Output the [X, Y] coordinate of the center of the cell containing the given text.  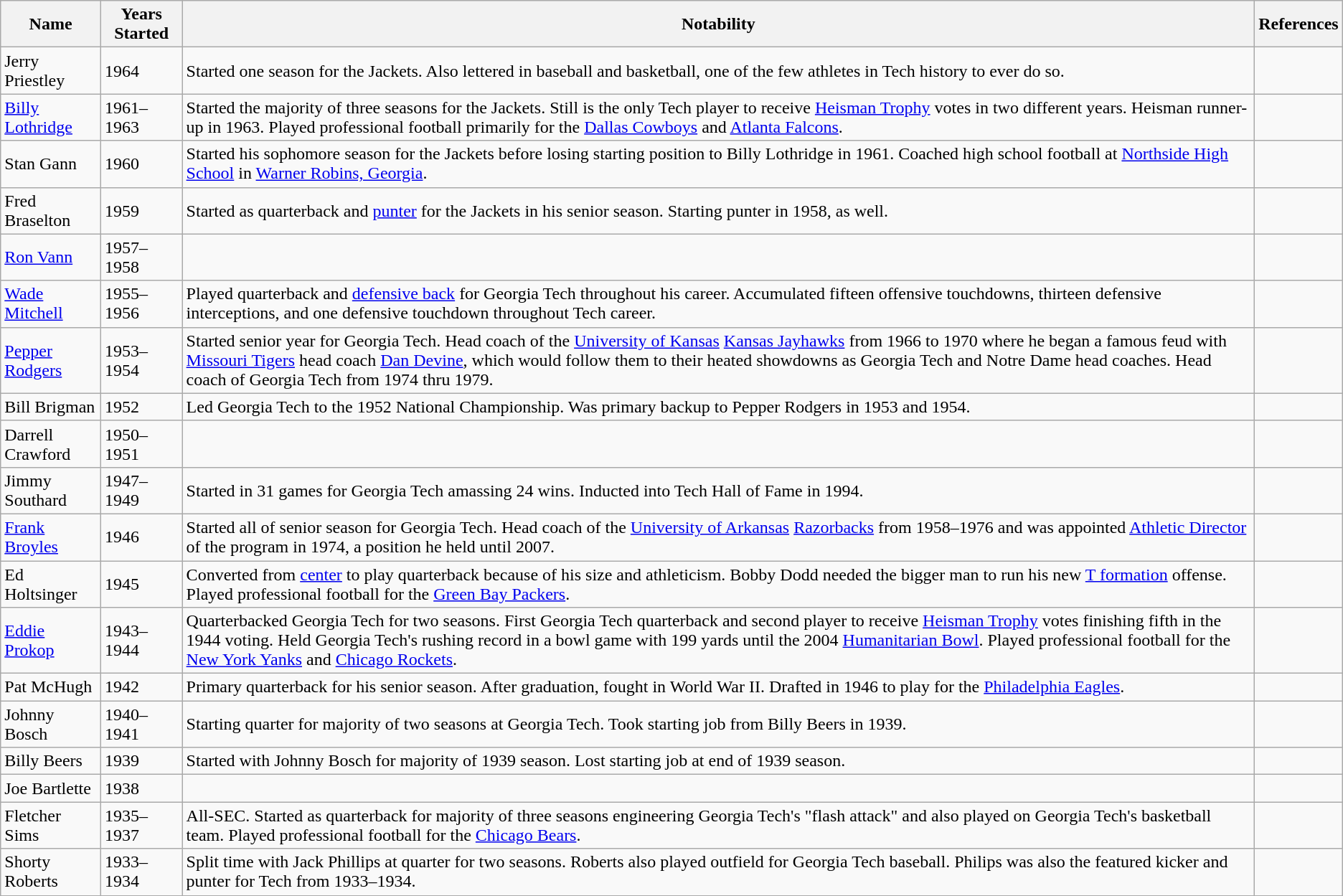
Led Georgia Tech to the 1952 National Championship. Was primary backup to Pepper Rodgers in 1953 and 1954. [719, 407]
Primary quarterback for his senior season. After graduation, fought in World War II. Drafted in 1946 to play for the Philadelphia Eagles. [719, 687]
Fletcher Sims [51, 825]
Notability [719, 24]
1947–1949 [141, 491]
Fred Braselton [51, 211]
1938 [141, 788]
Ron Vann [51, 257]
Starting quarter for majority of two seasons at Georgia Tech. Took starting job from Billy Beers in 1939. [719, 725]
Joe Bartlette [51, 788]
1950–1951 [141, 443]
1953–1954 [141, 360]
Started one season for the Jackets. Also lettered in baseball and basketball, one of the few athletes in Tech history to ever do so. [719, 70]
1964 [141, 70]
Shorty Roberts [51, 872]
1952 [141, 407]
Darrell Crawford [51, 443]
1955–1956 [141, 304]
1935–1937 [141, 825]
Jimmy Southard [51, 491]
Johnny Bosch [51, 725]
1933–1934 [141, 872]
Frank Broyles [51, 537]
Started as quarterback and punter for the Jackets in his senior season. Starting punter in 1958, as well. [719, 211]
Jerry Priestley [51, 70]
1946 [141, 537]
1939 [141, 761]
Name [51, 24]
1943–1944 [141, 641]
Years Started [141, 24]
Pat McHugh [51, 687]
1959 [141, 211]
Wade Mitchell [51, 304]
Started in 31 games for Georgia Tech amassing 24 wins. Inducted into Tech Hall of Fame in 1994. [719, 491]
1957–1958 [141, 257]
Eddie Prokop [51, 641]
Started with Johnny Bosch for majority of 1939 season. Lost starting job at end of 1939 season. [719, 761]
Stan Gann [51, 164]
1960 [141, 164]
Billy Lothridge [51, 118]
Ed Holtsinger [51, 584]
1961–1963 [141, 118]
1945 [141, 584]
1942 [141, 687]
Billy Beers [51, 761]
Bill Brigman [51, 407]
1940–1941 [141, 725]
References [1299, 24]
Pepper Rodgers [51, 360]
